Search for the cell housing the specified text and yield its [x, y] center coordinate. 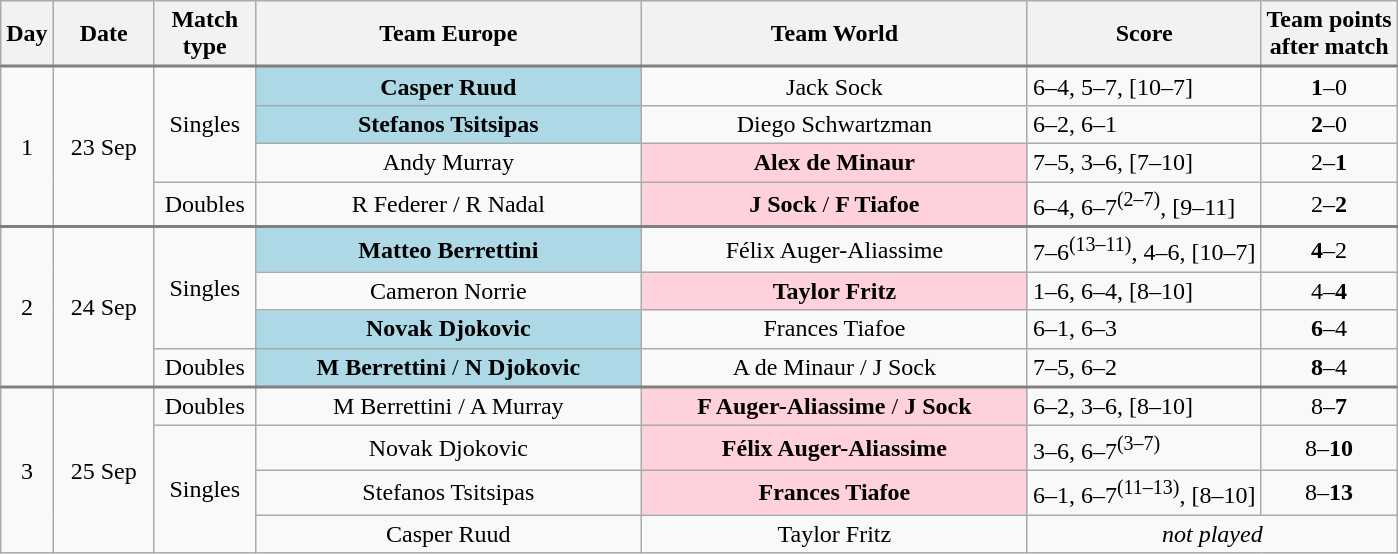
23 Sep [104, 147]
4–4 [1329, 291]
7–5, 3–6, [7–10] [1144, 162]
F Auger-Aliassime / J Sock [834, 406]
8–13 [1329, 492]
25 Sep [104, 470]
A de Minaur / J Sock [834, 368]
24 Sep [104, 307]
1 [27, 147]
Alex de Minaur [834, 162]
6–1, 6–3 [1144, 329]
3–6, 6–7(3–7) [1144, 448]
6–4, 6–7(2–7), [9–11] [1144, 204]
1–0 [1329, 86]
M Berrettini / A Murray [448, 406]
7–5, 6–2 [1144, 368]
R Federer / R Nadal [448, 204]
Team World [834, 34]
3 [27, 470]
6–1, 6–7(11–13), [8–10] [1144, 492]
Diego Schwartzman [834, 124]
Day [27, 34]
1–6, 6–4, [8–10] [1144, 291]
not played [1212, 534]
M Berrettini / N Djokovic [448, 368]
2 [27, 307]
6–2, 6–1 [1144, 124]
J Sock / F Tiafoe [834, 204]
Score [1144, 34]
Match type [204, 34]
8–10 [1329, 448]
Jack Sock [834, 86]
Matteo Berrettini [448, 250]
4–2 [1329, 250]
7–6(13–11), 4–6, [10–7] [1144, 250]
2–1 [1329, 162]
2–0 [1329, 124]
6–2, 3–6, [8–10] [1144, 406]
Cameron Norrie [448, 291]
Team Europe [448, 34]
8–7 [1329, 406]
8–4 [1329, 368]
Date [104, 34]
Andy Murray [448, 162]
Team pointsafter match [1329, 34]
2–2 [1329, 204]
6–4 [1329, 329]
6–4, 5–7, [10–7] [1144, 86]
